Scan for the cell matching the given text and deliver its [x, y] coordinate at center. 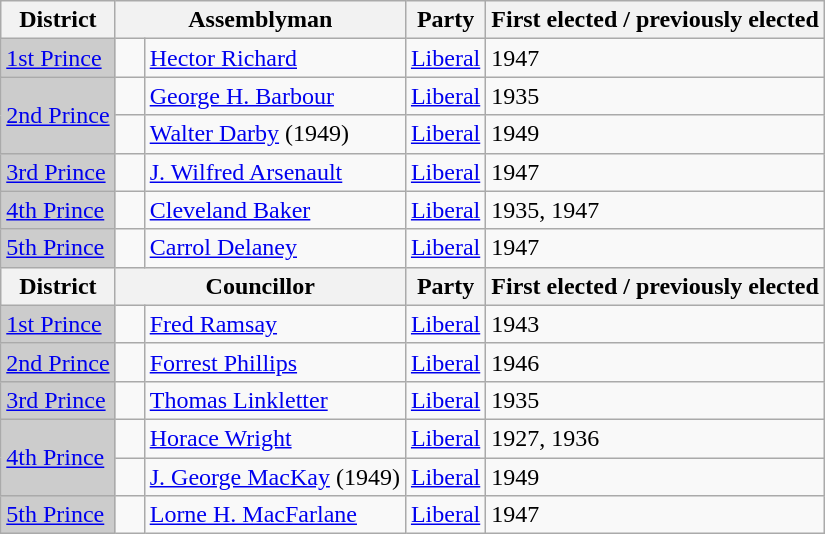
Councillor [260, 286]
1943 [656, 324]
George H. Barbour [274, 96]
Hector Richard [274, 58]
Horace Wright [274, 438]
1935, 1947 [656, 210]
Carrol Delaney [274, 248]
J. Wilfred Arsenault [274, 172]
J. George MacKay (1949) [274, 477]
1946 [656, 362]
Thomas Linkletter [274, 400]
Forrest Phillips [274, 362]
Cleveland Baker [274, 210]
Walter Darby (1949) [274, 134]
Assemblyman [260, 20]
Lorne H. MacFarlane [274, 515]
Fred Ramsay [274, 324]
1927, 1936 [656, 438]
